Scan for the cell matching the given text and deliver its (X, Y) coordinate at center. 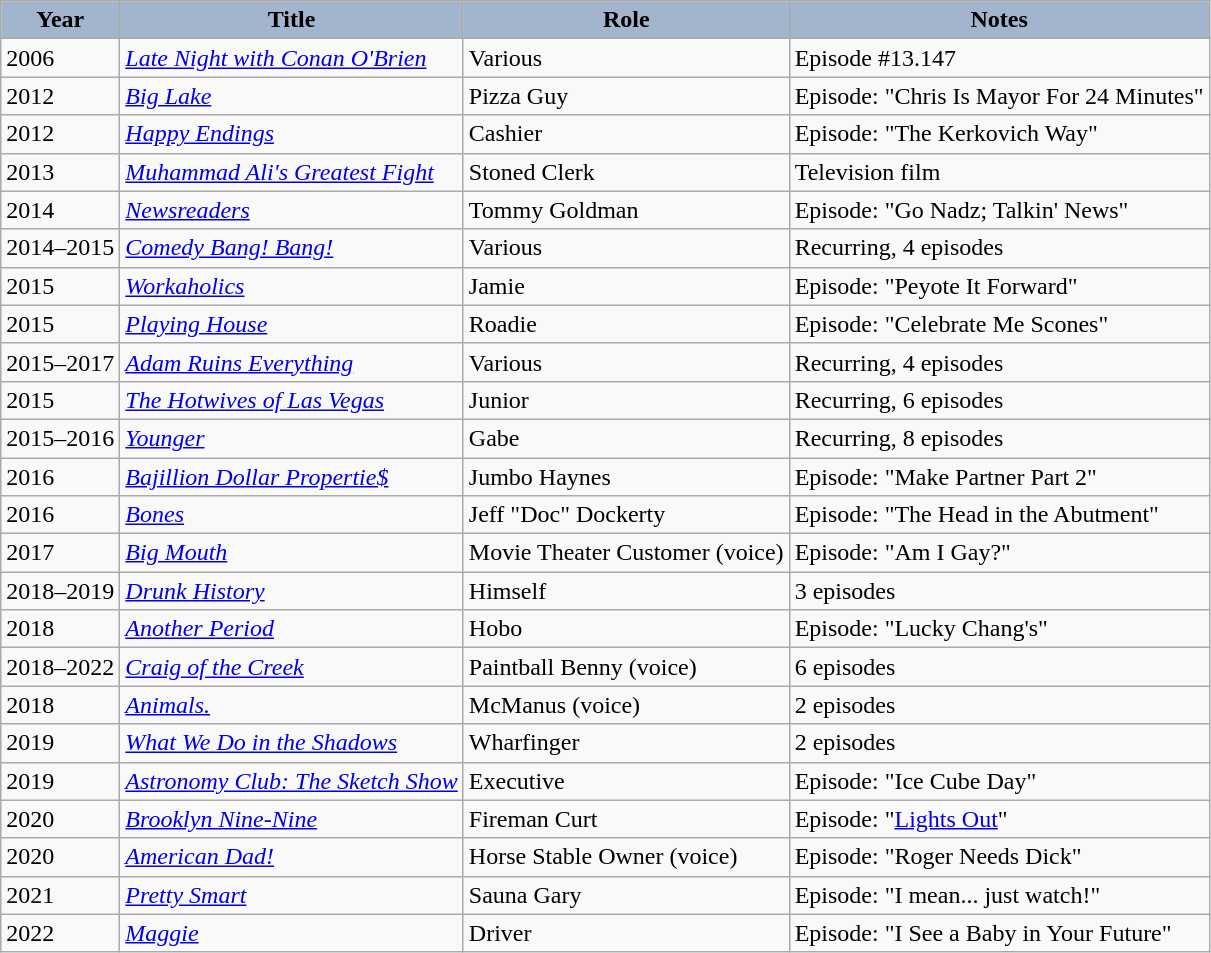
2018–2022 (60, 667)
Sauna Gary (626, 895)
Pretty Smart (292, 895)
Episode: "Chris Is Mayor For 24 Minutes" (999, 96)
Tommy Goldman (626, 210)
Role (626, 20)
2018–2019 (60, 591)
American Dad! (292, 857)
Episode: "Ice Cube Day" (999, 781)
Episode #13.147 (999, 58)
The Hotwives of Las Vegas (292, 400)
Happy Endings (292, 134)
Stoned Clerk (626, 172)
Maggie (292, 933)
Comedy Bang! Bang! (292, 248)
Television film (999, 172)
2015–2016 (60, 438)
Executive (626, 781)
Recurring, 8 episodes (999, 438)
Paintball Benny (voice) (626, 667)
Jeff "Doc" Dockerty (626, 515)
Adam Ruins Everything (292, 362)
2015–2017 (60, 362)
2013 (60, 172)
Himself (626, 591)
What We Do in the Shadows (292, 743)
Recurring, 6 episodes (999, 400)
Pizza Guy (626, 96)
Episode: "Make Partner Part 2" (999, 477)
Drunk History (292, 591)
Episode: "Go Nadz; Talkin' News" (999, 210)
Fireman Curt (626, 819)
Animals. (292, 705)
3 episodes (999, 591)
McManus (voice) (626, 705)
2006 (60, 58)
Year (60, 20)
Astronomy Club: The Sketch Show (292, 781)
Episode: "Lucky Chang's" (999, 629)
Bones (292, 515)
2017 (60, 553)
Driver (626, 933)
Bajillion Dollar Propertie$ (292, 477)
2014 (60, 210)
Big Lake (292, 96)
Craig of the Creek (292, 667)
Big Mouth (292, 553)
2021 (60, 895)
Muhammad Ali's Greatest Fight (292, 172)
Brooklyn Nine-Nine (292, 819)
Title (292, 20)
Episode: "Lights Out" (999, 819)
Episode: "Am I Gay?" (999, 553)
2022 (60, 933)
Notes (999, 20)
Jumbo Haynes (626, 477)
Hobo (626, 629)
Late Night with Conan O'Brien (292, 58)
Jamie (626, 286)
Another Period (292, 629)
Episode: "The Kerkovich Way" (999, 134)
Movie Theater Customer (voice) (626, 553)
Playing House (292, 324)
2014–2015 (60, 248)
Episode: "I mean... just watch!" (999, 895)
Workaholics (292, 286)
Episode: "Peyote It Forward" (999, 286)
Wharfinger (626, 743)
Cashier (626, 134)
Episode: "The Head in the Abutment" (999, 515)
Younger (292, 438)
Episode: "Celebrate Me Scones" (999, 324)
Episode: "I See a Baby in Your Future" (999, 933)
Newsreaders (292, 210)
Horse Stable Owner (voice) (626, 857)
Roadie (626, 324)
Gabe (626, 438)
Episode: "Roger Needs Dick" (999, 857)
Junior (626, 400)
6 episodes (999, 667)
